Find where the given text appears and provide that cell's center as (X, Y) coordinate. 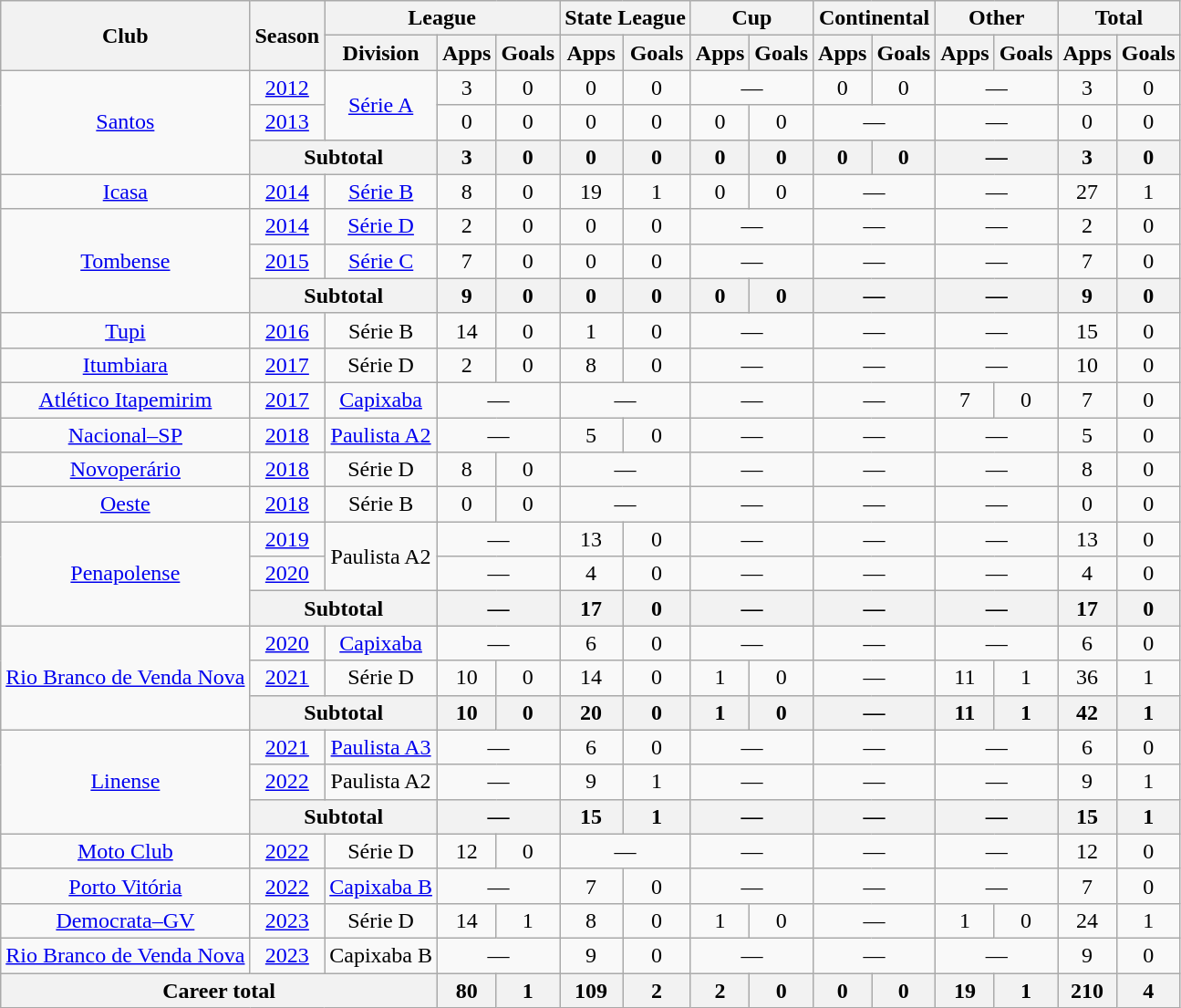
Itumbiara (126, 365)
2012 (287, 88)
Atlético Itapemirim (126, 400)
Nacional–SP (126, 435)
27 (1087, 192)
24 (1087, 920)
20 (591, 712)
Santos (126, 122)
Oeste (126, 504)
2013 (287, 122)
2019 (287, 539)
80 (466, 990)
36 (1087, 678)
Other (997, 18)
109 (591, 990)
Linense (126, 782)
Continental (875, 18)
Icasa (126, 192)
State League (626, 18)
Novoperário (126, 470)
Série C (381, 261)
2015 (287, 261)
2016 (287, 330)
Total (1119, 18)
Penapolense (126, 574)
Série A (381, 105)
Season (287, 36)
Division (381, 53)
42 (1087, 712)
Tombense (126, 261)
Moto Club (126, 851)
Club (126, 36)
Porto Vitória (126, 886)
League (442, 18)
Cup (751, 18)
Paulista A3 (381, 747)
Democrata–GV (126, 920)
210 (1087, 990)
Tupi (126, 330)
Career total (219, 990)
